Detect which cell encompasses the target text, then output its (X, Y) center coordinate. 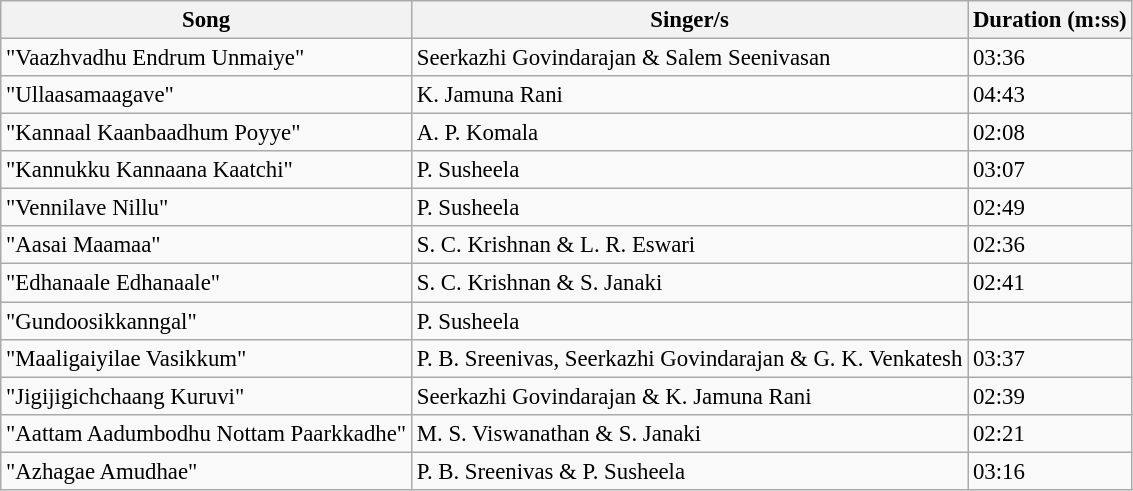
"Maaligaiyilae Vasikkum" (206, 358)
"Aattam Aadumbodhu Nottam Paarkkadhe" (206, 433)
Seerkazhi Govindarajan & Salem Seenivasan (689, 58)
P. B. Sreenivas & P. Susheela (689, 471)
P. B. Sreenivas, Seerkazhi Govindarajan & G. K. Venkatesh (689, 358)
A. P. Komala (689, 133)
Seerkazhi Govindarajan & K. Jamuna Rani (689, 396)
"Kannaal Kaanbaadhum Poyye" (206, 133)
"Jigijigichchaang Kuruvi" (206, 396)
"Gundoosikkanngal" (206, 321)
"Edhanaale Edhanaale" (206, 283)
S. C. Krishnan & L. R. Eswari (689, 245)
"Vaazhvadhu Endrum Unmaiye" (206, 58)
02:08 (1050, 133)
"Kannukku Kannaana Kaatchi" (206, 170)
"Aasai Maamaa" (206, 245)
S. C. Krishnan & S. Janaki (689, 283)
"Ullaasamaagave" (206, 95)
"Azhagae Amudhae" (206, 471)
02:41 (1050, 283)
02:39 (1050, 396)
03:16 (1050, 471)
02:21 (1050, 433)
M. S. Viswanathan & S. Janaki (689, 433)
Duration (m:ss) (1050, 20)
03:07 (1050, 170)
Song (206, 20)
Singer/s (689, 20)
"Vennilave Nillu" (206, 208)
04:43 (1050, 95)
03:36 (1050, 58)
02:49 (1050, 208)
K. Jamuna Rani (689, 95)
03:37 (1050, 358)
02:36 (1050, 245)
